Locate the cell with the specified text and output its [X, Y] center coordinate. 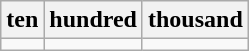
hundred [94, 20]
thousand [195, 20]
ten [22, 20]
